For the text-containing cell, return its midpoint in [x, y] coordinate format. 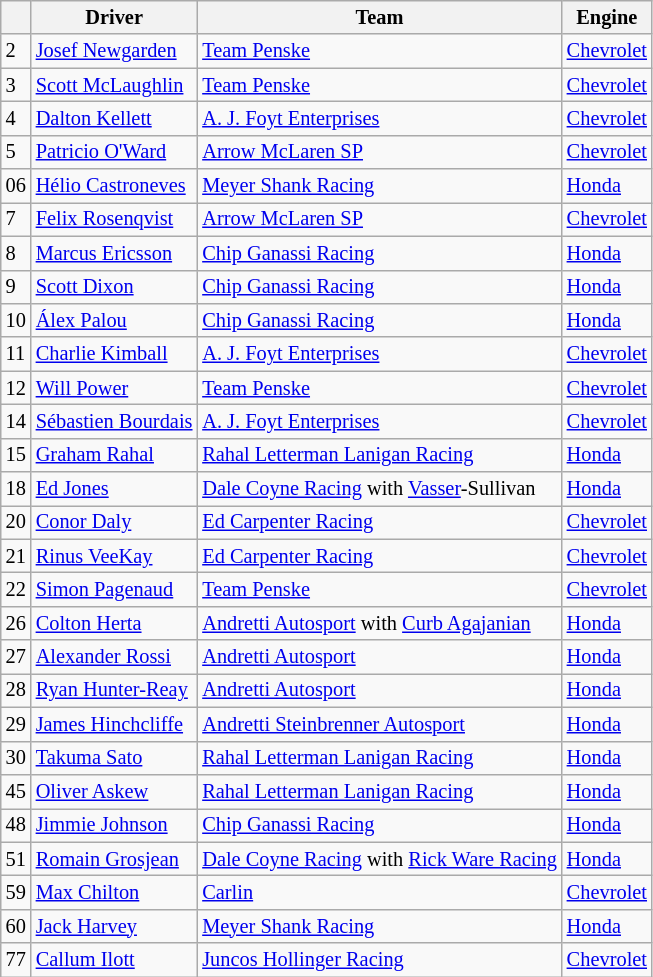
Juncos Hollinger Racing [379, 960]
Marcus Ericsson [114, 253]
28 [16, 690]
60 [16, 926]
Josef Newgarden [114, 51]
Andretti Autosport with Curb Agajanian [379, 623]
Jack Harvey [114, 926]
77 [16, 960]
20 [16, 522]
Callum Ilott [114, 960]
Will Power [114, 388]
3 [16, 85]
7 [16, 219]
2 [16, 51]
Sébastien Bourdais [114, 421]
Romain Grosjean [114, 859]
Team [379, 17]
Simon Pagenaud [114, 589]
48 [16, 825]
9 [16, 287]
Andretti Steinbrenner Autosport [379, 724]
21 [16, 556]
22 [16, 589]
5 [16, 152]
12 [16, 388]
Engine [607, 17]
14 [16, 421]
Conor Daly [114, 522]
8 [16, 253]
11 [16, 354]
27 [16, 657]
Dale Coyne Racing with Vasser-Sullivan [379, 489]
29 [16, 724]
Scott Dixon [114, 287]
Max Chilton [114, 892]
Patricio O'Ward [114, 152]
Charlie Kimball [114, 354]
Colton Herta [114, 623]
Dale Coyne Racing with Rick Ware Racing [379, 859]
15 [16, 455]
51 [16, 859]
Scott McLaughlin [114, 85]
30 [16, 758]
Carlin [379, 892]
Graham Rahal [114, 455]
Felix Rosenqvist [114, 219]
26 [16, 623]
Alexander Rossi [114, 657]
Rinus VeeKay [114, 556]
4 [16, 118]
Ed Jones [114, 489]
45 [16, 791]
59 [16, 892]
Takuma Sato [114, 758]
Hélio Castroneves [114, 186]
18 [16, 489]
10 [16, 320]
Dalton Kellett [114, 118]
Jimmie Johnson [114, 825]
Oliver Askew [114, 791]
Álex Palou [114, 320]
Driver [114, 17]
Ryan Hunter-Reay [114, 690]
James Hinchcliffe [114, 724]
06 [16, 186]
